Return [x, y] of the center of cell containing provided text 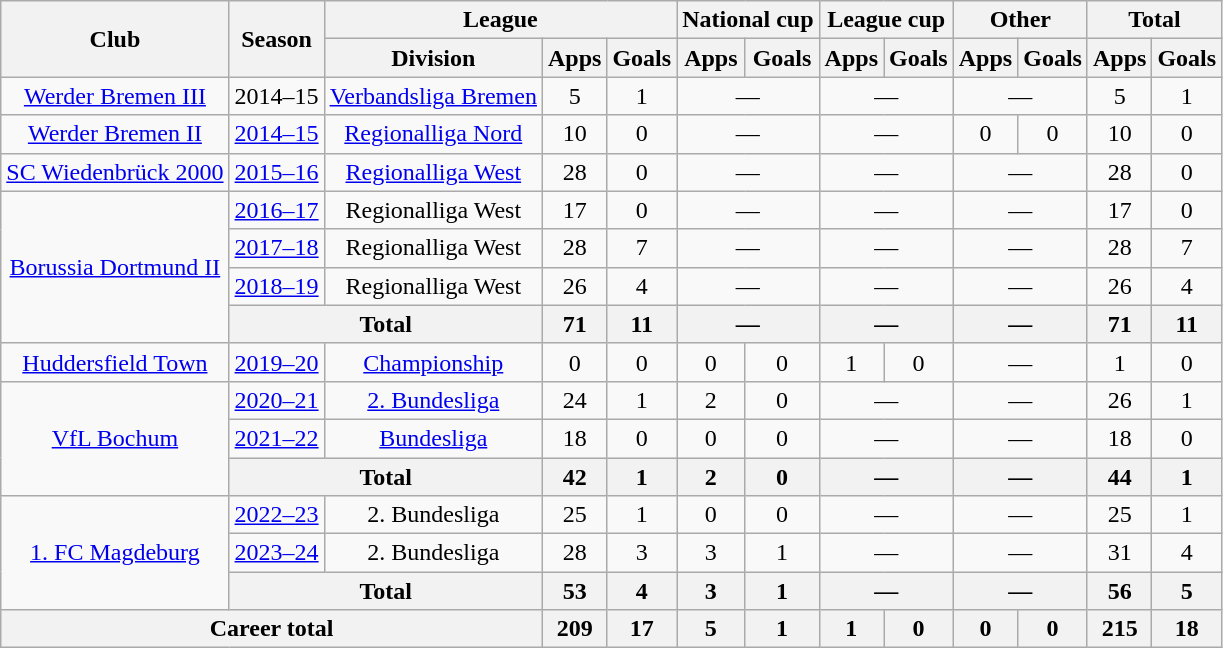
Regionalliga Nord [433, 134]
National cup [748, 20]
Season [276, 39]
Division [433, 58]
2023–24 [276, 553]
31 [1119, 553]
Other [1020, 20]
209 [574, 629]
2017–18 [276, 248]
215 [1119, 629]
Bundesliga [433, 438]
44 [1119, 477]
VfL Bochum [115, 438]
Club [115, 39]
2015–16 [276, 172]
Borussia Dortmund II [115, 267]
2022–23 [276, 515]
2019–20 [276, 362]
1. FC Magdeburg [115, 553]
53 [574, 591]
SC Wiedenbrück 2000 [115, 172]
Huddersfield Town [115, 362]
Werder Bremen III [115, 96]
2021–22 [276, 438]
2016–17 [276, 210]
Championship [433, 362]
League [500, 20]
56 [1119, 591]
Verbandsliga Bremen [433, 96]
24 [574, 400]
2018–19 [276, 286]
42 [574, 477]
Werder Bremen II [115, 134]
2020–21 [276, 400]
Career total [272, 629]
League cup [886, 20]
